Find where the given text appears and provide that cell's center as [X, Y] coordinate. 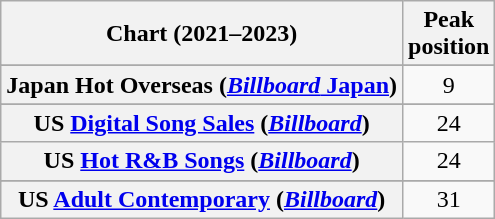
US Adult Contemporary (Billboard) [202, 199]
Japan Hot Overseas (Billboard Japan) [202, 85]
31 [449, 199]
US Hot R&B Songs (Billboard) [202, 161]
Peakposition [449, 34]
9 [449, 85]
Chart (2021–2023) [202, 34]
US Digital Song Sales (Billboard) [202, 123]
